Return [X, Y] of the center of cell containing provided text 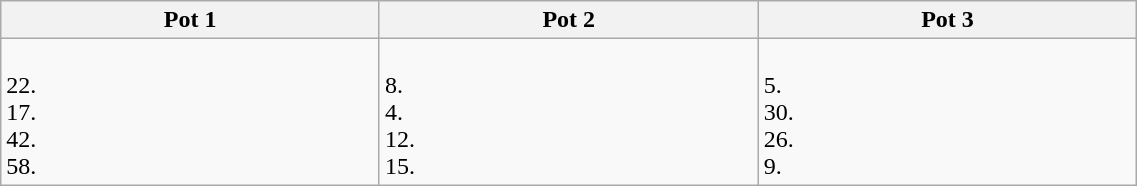
Pot 2 [568, 20]
Pot 1 [190, 20]
Pot 3 [948, 20]
22. 17. 42. 58. [190, 112]
8. 4. 12. 15. [568, 112]
5. 30. 26. 9. [948, 112]
